Capture the cell that displays the provided text and extract its (X, Y) central coordinate. 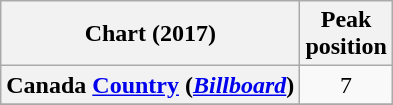
Canada Country (Billboard) (150, 85)
Peakposition (346, 34)
7 (346, 85)
Chart (2017) (150, 34)
